Locate the cell with the specified text and output its [X, Y] center coordinate. 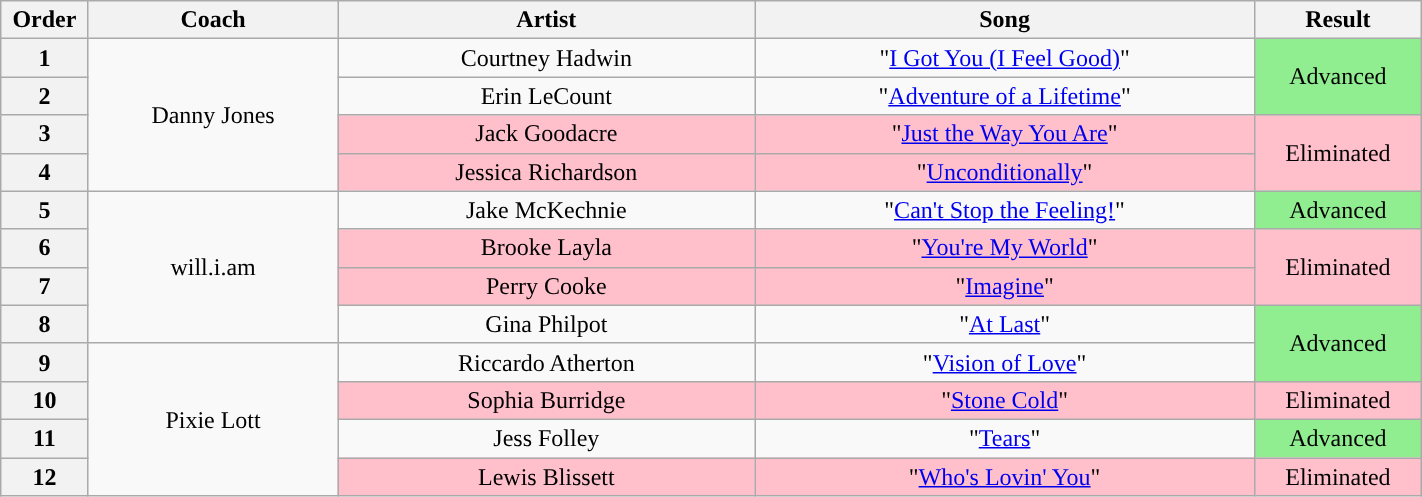
Riccardo Atherton [546, 362]
Artist [546, 20]
Coach [213, 20]
4 [44, 172]
Courtney Hadwin [546, 58]
10 [44, 400]
"Who's Lovin' You" [1005, 477]
"Stone Cold" [1005, 400]
Jessica Richardson [546, 172]
Danny Jones [213, 115]
11 [44, 438]
Jake McKechnie [546, 210]
7 [44, 286]
Song [1005, 20]
Erin LeCount [546, 96]
5 [44, 210]
Brooke Layla [546, 248]
Jess Folley [546, 438]
6 [44, 248]
"You're My World" [1005, 248]
"At Last" [1005, 324]
2 [44, 96]
12 [44, 477]
Order [44, 20]
Perry Cooke [546, 286]
8 [44, 324]
Gina Philpot [546, 324]
Lewis Blissett [546, 477]
1 [44, 58]
"Can't Stop the Feeling!" [1005, 210]
"Imagine" [1005, 286]
"Unconditionally" [1005, 172]
"Tears" [1005, 438]
Jack Goodacre [546, 134]
will.i.am [213, 267]
"I Got You (I Feel Good)" [1005, 58]
Pixie Lott [213, 419]
Result [1338, 20]
"Vision of Love" [1005, 362]
"Adventure of a Lifetime" [1005, 96]
9 [44, 362]
3 [44, 134]
Sophia Burridge [546, 400]
"Just the Way You Are" [1005, 134]
